Output the (x, y) coordinate of the center of the cell containing the given text.  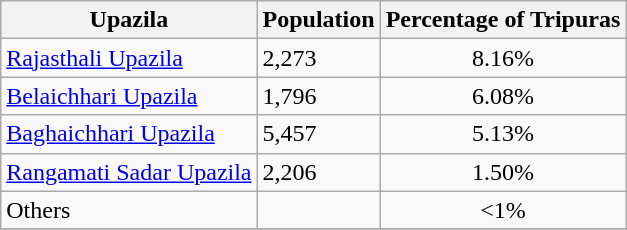
Rajasthali Upazila (129, 58)
Belaichhari Upazila (129, 96)
1,796 (318, 96)
Baghaichhari Upazila (129, 134)
1.50% (503, 172)
5.13% (503, 134)
Rangamati Sadar Upazila (129, 172)
6.08% (503, 96)
Others (129, 210)
Upazila (129, 20)
5,457 (318, 134)
Percentage of Tripuras (503, 20)
8.16% (503, 58)
2,206 (318, 172)
2,273 (318, 58)
Population (318, 20)
<1% (503, 210)
